For the text-containing cell, return its midpoint in (x, y) coordinate format. 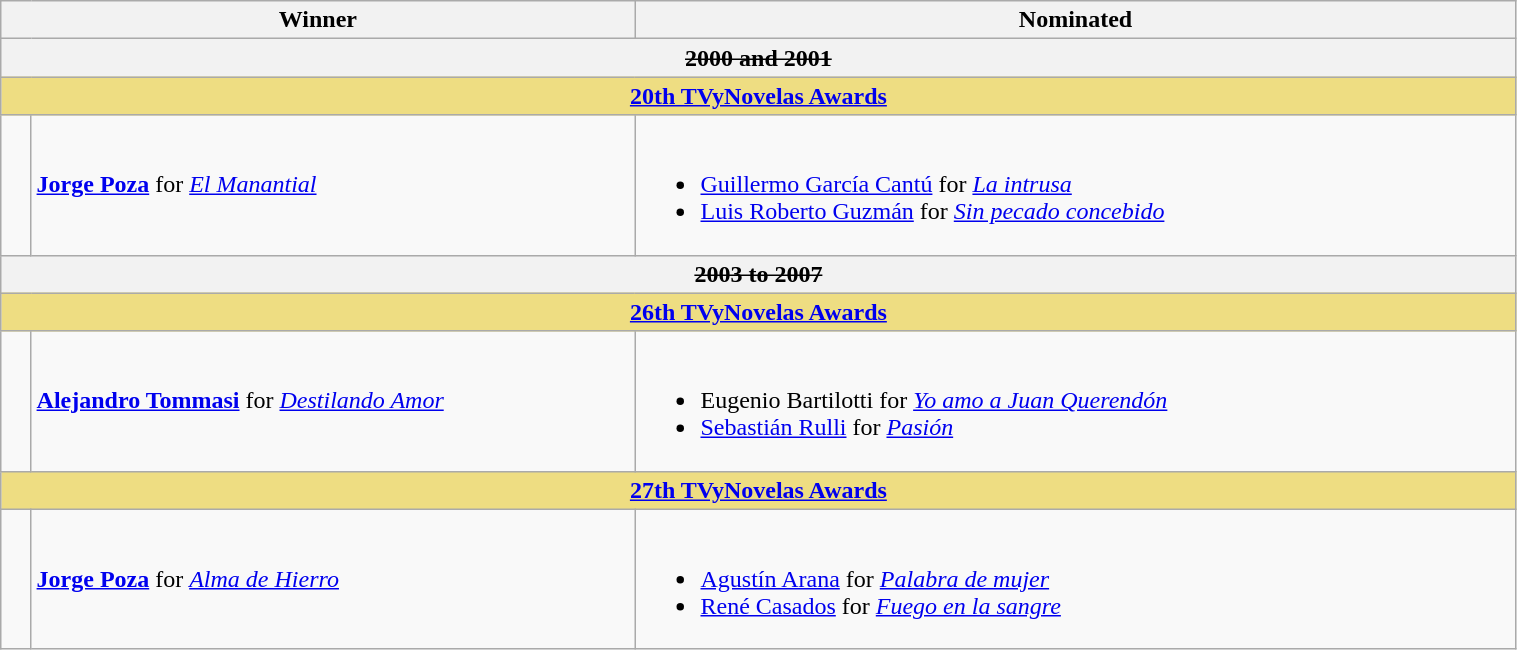
Agustín Arana for Palabra de mujerRené Casados for Fuego en la sangre (1076, 579)
26th TVyNovelas Awards (758, 312)
Guillermo García Cantú for La intrusaLuis Roberto Guzmán for Sin pecado concebido (1076, 185)
2000 and 2001 (758, 58)
Eugenio Bartilotti for Yo amo a Juan QuerendónSebastián Rulli for Pasión (1076, 401)
27th TVyNovelas Awards (758, 490)
Winner (318, 20)
20th TVyNovelas Awards (758, 96)
Jorge Poza for Alma de Hierro (333, 579)
Jorge Poza for El Manantial (333, 185)
2003 to 2007 (758, 274)
Alejandro Tommasi for Destilando Amor (333, 401)
Nominated (1076, 20)
